Extract the [x, y] coordinate from the center of the cell holding the provided text.  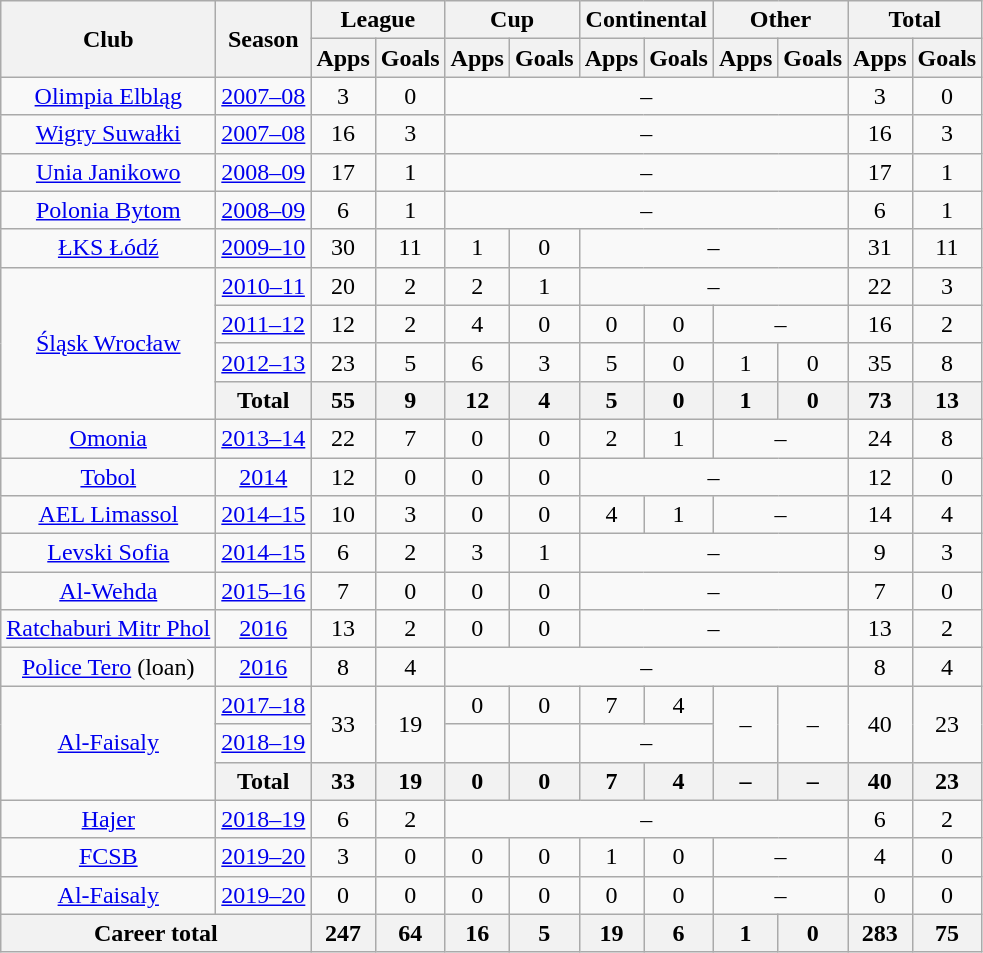
2010–11 [264, 286]
Olimpia Elbląg [108, 96]
2009–10 [264, 248]
247 [343, 933]
283 [880, 933]
30 [343, 248]
2012–13 [264, 362]
Career total [156, 933]
Ratchaburi Mitr Phol [108, 629]
Club [108, 39]
AEL Limassol [108, 515]
League [378, 20]
Other [780, 20]
35 [880, 362]
Cup [512, 20]
Continental [646, 20]
64 [410, 933]
Omonia [108, 438]
10 [343, 515]
Season [264, 39]
FCSB [108, 857]
Unia Janikowo [108, 172]
2011–12 [264, 324]
14 [880, 515]
Wigry Suwałki [108, 134]
20 [343, 286]
2017–18 [264, 705]
ŁKS Łódź [108, 248]
Tobol [108, 477]
Police Tero (loan) [108, 667]
73 [880, 400]
55 [343, 400]
Śląsk Wrocław [108, 343]
2014 [264, 477]
24 [880, 438]
Hajer [108, 819]
Al-Wehda [108, 591]
2013–14 [264, 438]
31 [880, 248]
75 [947, 933]
Polonia Bytom [108, 210]
Levski Sofia [108, 553]
2015–16 [264, 591]
